Detect which cell encompasses the target text, then output its [X, Y] center coordinate. 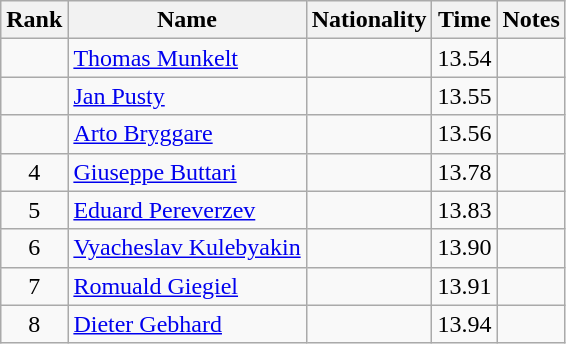
Romuald Giegiel [187, 286]
Thomas Munkelt [187, 58]
13.54 [464, 58]
13.83 [464, 210]
7 [34, 286]
6 [34, 248]
Name [187, 20]
Time [464, 20]
13.56 [464, 134]
Rank [34, 20]
13.91 [464, 286]
Notes [531, 20]
Arto Bryggare [187, 134]
13.55 [464, 96]
Nationality [369, 20]
Giuseppe Buttari [187, 172]
Dieter Gebhard [187, 324]
5 [34, 210]
13.94 [464, 324]
13.90 [464, 248]
4 [34, 172]
Vyacheslav Kulebyakin [187, 248]
Jan Pusty [187, 96]
Eduard Pereverzev [187, 210]
13.78 [464, 172]
8 [34, 324]
